Detect which cell encompasses the target text, then output its [X, Y] center coordinate. 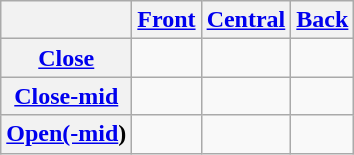
Close [66, 58]
Central [246, 20]
Open(-mid) [66, 134]
Back [322, 20]
Front [166, 20]
Close-mid [66, 96]
